Detect which cell encompasses the target text, then output its [X, Y] center coordinate. 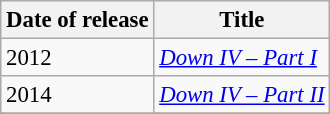
2014 [78, 95]
Date of release [78, 20]
Down IV – Part II [242, 95]
Title [242, 20]
Down IV – Part I [242, 58]
2012 [78, 58]
